Provide the [x, y] coordinate of the cell's center where the given text is located.  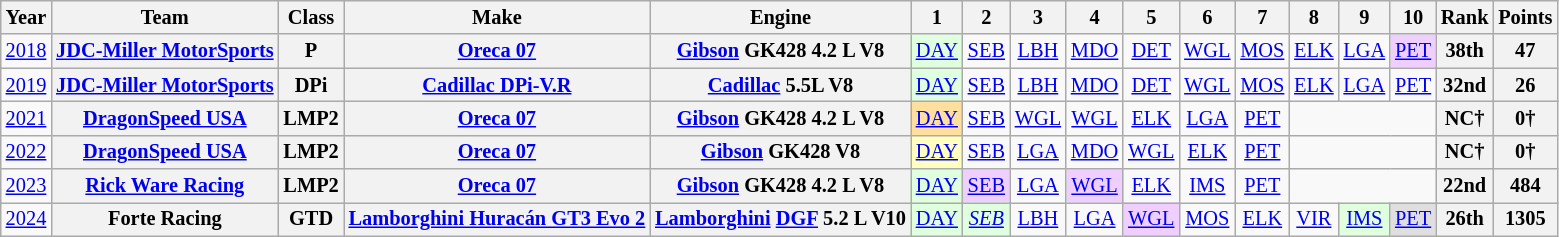
10 [1413, 17]
DPi [310, 85]
Year [26, 17]
Engine [780, 17]
2 [986, 17]
VIR [1314, 219]
Rank [1464, 17]
Forte Racing [164, 219]
GTD [310, 219]
47 [1525, 51]
484 [1525, 186]
P [310, 51]
Team [164, 17]
6 [1207, 17]
32nd [1464, 85]
8 [1314, 17]
Points [1525, 17]
Make [498, 17]
38th [1464, 51]
2023 [26, 186]
Cadillac 5.5L V8 [780, 85]
4 [1094, 17]
26 [1525, 85]
2022 [26, 152]
Cadillac DPi-V.R [498, 85]
1305 [1525, 219]
5 [1151, 17]
Gibson GK428 V8 [780, 152]
2024 [26, 219]
Lamborghini DGF 5.2 L V10 [780, 219]
2018 [26, 51]
2021 [26, 118]
9 [1365, 17]
7 [1262, 17]
Rick Ware Racing [164, 186]
3 [1038, 17]
Lamborghini Huracán GT3 Evo 2 [498, 219]
26th [1464, 219]
22nd [1464, 186]
1 [937, 17]
2019 [26, 85]
Class [310, 17]
